Search for the cell housing the specified text and yield its (x, y) center coordinate. 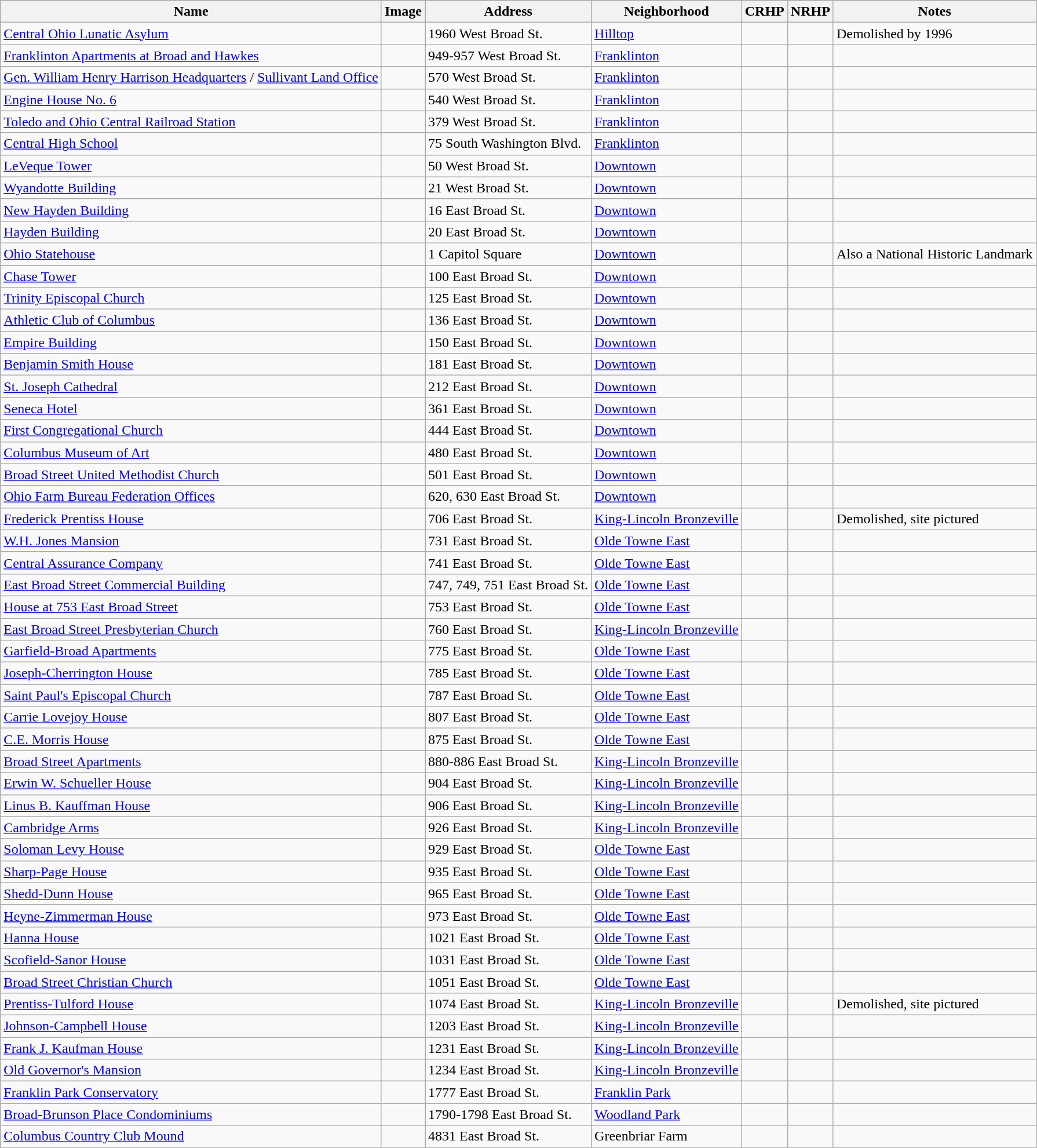
775 East Broad St. (509, 651)
Prentiss-Tulford House (191, 1004)
Wyandotte Building (191, 188)
Linus B. Kauffman House (191, 806)
444 East Broad St. (509, 431)
C.E. Morris House (191, 739)
480 East Broad St. (509, 453)
926 East Broad St. (509, 828)
747, 749, 751 East Broad St. (509, 585)
Toledo and Ohio Central Railroad Station (191, 122)
620, 630 East Broad St. (509, 497)
W.H. Jones Mansion (191, 541)
Ohio Farm Bureau Federation Offices (191, 497)
1777 East Broad St. (509, 1092)
1021 East Broad St. (509, 938)
Franklinton Apartments at Broad and Hawkes (191, 56)
Erwin W. Schueller House (191, 783)
Benjamin Smith House (191, 365)
731 East Broad St. (509, 541)
Broad Street Apartments (191, 761)
Hanna House (191, 938)
Soloman Levy House (191, 850)
760 East Broad St. (509, 629)
1960 West Broad St. (509, 34)
Columbus Museum of Art (191, 453)
NRHP (810, 12)
125 East Broad St. (509, 298)
75 South Washington Blvd. (509, 144)
1 Capitol Square (509, 254)
Garfield-Broad Apartments (191, 651)
Franklin Park (667, 1092)
Demolished by 1996 (934, 34)
1051 East Broad St. (509, 982)
50 West Broad St. (509, 166)
Sharp-Page House (191, 872)
Johnson-Campbell House (191, 1026)
Notes (934, 12)
Columbus Country Club Mound (191, 1136)
906 East Broad St. (509, 806)
706 East Broad St. (509, 519)
Joseph-Cherrington House (191, 673)
Frank J. Kaufman House (191, 1048)
21 West Broad St. (509, 188)
949-957 West Broad St. (509, 56)
20 East Broad St. (509, 232)
Athletic Club of Columbus (191, 320)
Neighborhood (667, 12)
Name (191, 12)
Carrie Lovejoy House (191, 717)
Image (403, 12)
Old Governor's Mansion (191, 1070)
Chase Tower (191, 276)
Cambridge Arms (191, 828)
Gen. William Henry Harrison Headquarters / Sullivant Land Office (191, 78)
Central High School (191, 144)
787 East Broad St. (509, 695)
Broad-Brunson Place Condominiums (191, 1114)
Shedd-Dunn House (191, 894)
LeVeque Tower (191, 166)
Broad Street Christian Church (191, 982)
House at 753 East Broad Street (191, 607)
Saint Paul's Episcopal Church (191, 695)
1203 East Broad St. (509, 1026)
181 East Broad St. (509, 365)
965 East Broad St. (509, 894)
929 East Broad St. (509, 850)
Engine House No. 6 (191, 100)
1234 East Broad St. (509, 1070)
100 East Broad St. (509, 276)
150 East Broad St. (509, 342)
1231 East Broad St. (509, 1048)
Central Assurance Company (191, 563)
Also a National Historic Landmark (934, 254)
Ohio Statehouse (191, 254)
904 East Broad St. (509, 783)
741 East Broad St. (509, 563)
Central Ohio Lunatic Asylum (191, 34)
785 East Broad St. (509, 673)
Address (509, 12)
Trinity Episcopal Church (191, 298)
16 East Broad St. (509, 210)
Woodland Park (667, 1114)
Empire Building (191, 342)
501 East Broad St. (509, 475)
4831 East Broad St. (509, 1136)
Seneca Hotel (191, 409)
935 East Broad St. (509, 872)
973 East Broad St. (509, 916)
570 West Broad St. (509, 78)
New Hayden Building (191, 210)
1074 East Broad St. (509, 1004)
379 West Broad St. (509, 122)
Scofield-Sanor House (191, 960)
East Broad Street Presbyterian Church (191, 629)
Broad Street United Methodist Church (191, 475)
753 East Broad St. (509, 607)
CRHP (765, 12)
540 West Broad St. (509, 100)
136 East Broad St. (509, 320)
Heyne-Zimmerman House (191, 916)
St. Joseph Cathedral (191, 387)
Frederick Prentiss House (191, 519)
Hayden Building (191, 232)
Hilltop (667, 34)
Greenbriar Farm (667, 1136)
1031 East Broad St. (509, 960)
Franklin Park Conservatory (191, 1092)
First Congregational Church (191, 431)
East Broad Street Commercial Building (191, 585)
875 East Broad St. (509, 739)
212 East Broad St. (509, 387)
1790-1798 East Broad St. (509, 1114)
807 East Broad St. (509, 717)
880-886 East Broad St. (509, 761)
361 East Broad St. (509, 409)
